Search for the cell housing the specified text and yield its (X, Y) center coordinate. 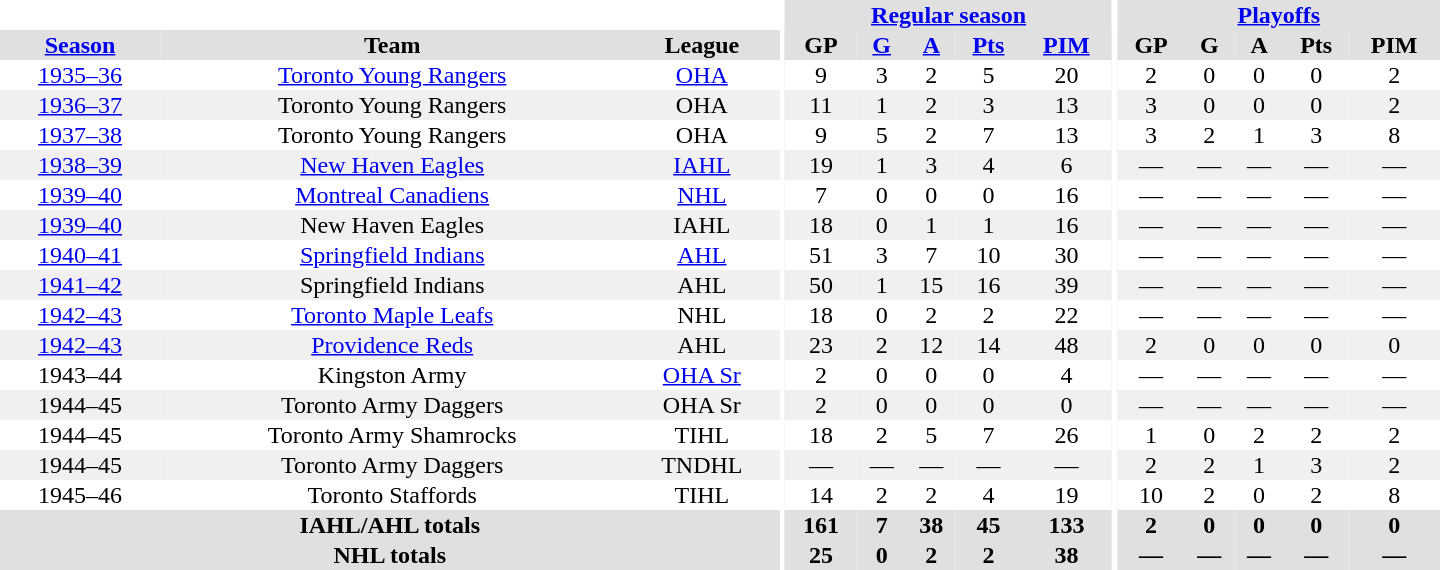
TNDHL (702, 465)
39 (1066, 285)
50 (821, 285)
Providence Reds (392, 345)
15 (932, 285)
1940–41 (80, 255)
6 (1066, 165)
26 (1066, 435)
20 (1066, 75)
1941–42 (80, 285)
11 (821, 105)
48 (1066, 345)
12 (932, 345)
League (702, 45)
Montreal Canadiens (392, 195)
22 (1066, 315)
1945–46 (80, 495)
45 (988, 525)
1937–38 (80, 135)
25 (821, 555)
Toronto Maple Leafs (392, 315)
Kingston Army (392, 375)
Playoffs (1279, 15)
1943–44 (80, 375)
NHL totals (390, 555)
1938–39 (80, 165)
1935–36 (80, 75)
Toronto Staffords (392, 495)
161 (821, 525)
1936–37 (80, 105)
30 (1066, 255)
Toronto Army Shamrocks (392, 435)
133 (1066, 525)
IAHL/AHL totals (390, 525)
51 (821, 255)
23 (821, 345)
Season (80, 45)
Team (392, 45)
Regular season (948, 15)
